Identify which cell holds the provided text, then report its (x, y) central coordinate. 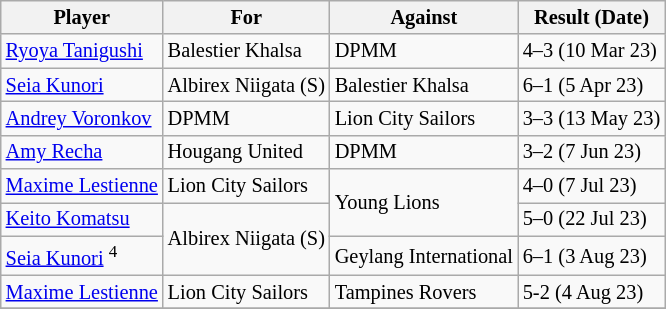
Tampines Rovers (424, 292)
3–3 (13 May 23) (592, 118)
Geylang International (424, 256)
Young Lions (424, 202)
Result (Date) (592, 17)
Hougang United (246, 152)
5–0 (22 Jul 23) (592, 219)
5-2 (4 Aug 23) (592, 292)
Keito Komatsu (82, 219)
4–0 (7 Jul 23) (592, 186)
3–2 (7 Jun 23) (592, 152)
6–1 (3 Aug 23) (592, 256)
4–3 (10 Mar 23) (592, 51)
Against (424, 17)
Seia Kunori 4 (82, 256)
6–1 (5 Apr 23) (592, 85)
Andrey Voronkov (82, 118)
For (246, 17)
Amy Recha (82, 152)
Ryoya Tanigushi (82, 51)
Seia Kunori (82, 85)
Player (82, 17)
